Detect which cell encompasses the target text, then output its (x, y) center coordinate. 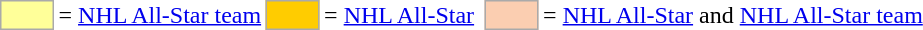
= NHL All-Star team (160, 15)
= NHL All-Star (400, 15)
